Locate the cell with the specified text and output its (X, Y) center coordinate. 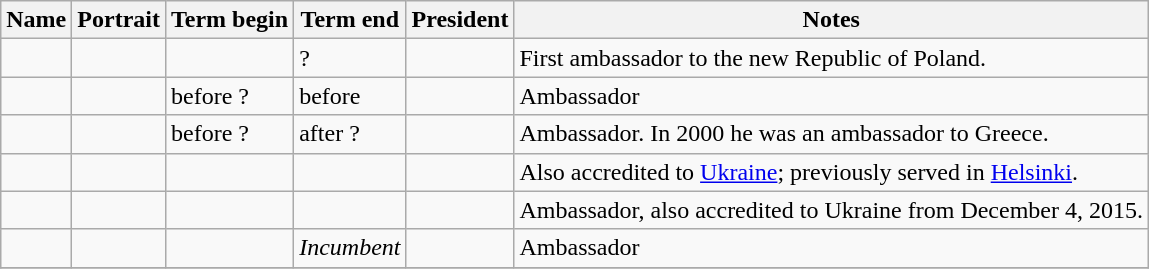
Term begin (229, 20)
Name (36, 20)
Term end (350, 20)
before (350, 96)
after ? (350, 134)
President (460, 20)
First ambassador to the new Republic of Poland. (832, 58)
Also accredited to Ukraine; previously served in Helsinki. (832, 172)
? (350, 58)
Ambassador. In 2000 he was an ambassador to Greece. (832, 134)
Ambassador, also accredited to Ukraine from December 4, 2015. (832, 210)
Notes (832, 20)
Portrait (119, 20)
Incumbent (350, 248)
